Identify which cell holds the provided text, then report its [X, Y] central coordinate. 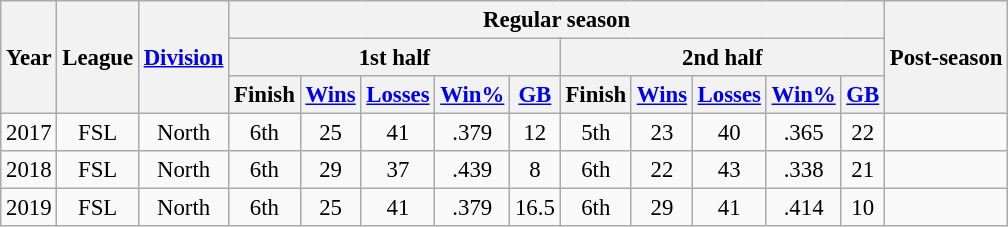
Division [183, 58]
37 [398, 170]
Regular season [557, 20]
16.5 [535, 208]
League [98, 58]
12 [535, 133]
43 [729, 170]
23 [662, 133]
.365 [804, 133]
5th [596, 133]
10 [863, 208]
.338 [804, 170]
2018 [29, 170]
21 [863, 170]
8 [535, 170]
2019 [29, 208]
40 [729, 133]
Post-season [946, 58]
.414 [804, 208]
2017 [29, 133]
Year [29, 58]
2nd half [722, 58]
1st half [394, 58]
.439 [472, 170]
